For the text-containing cell, return its midpoint in [x, y] coordinate format. 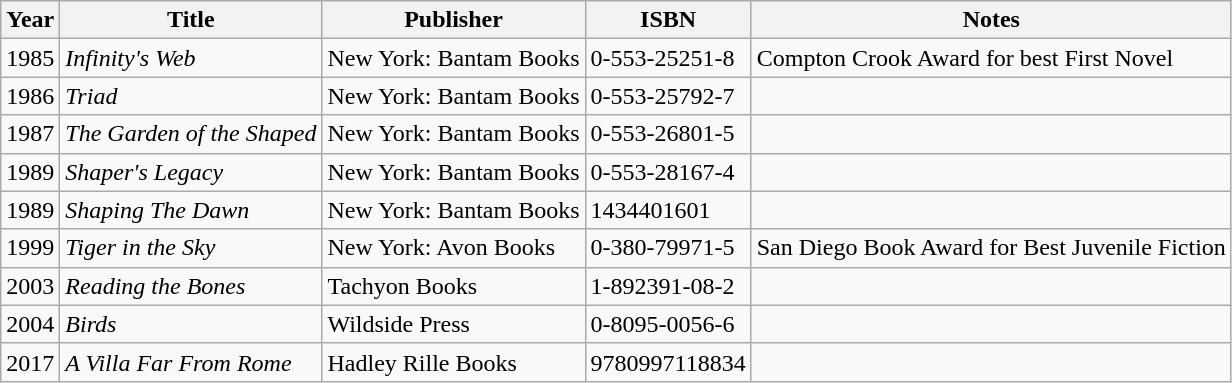
0-553-26801-5 [668, 134]
1434401601 [668, 210]
0-380-79971-5 [668, 248]
1-892391-08-2 [668, 286]
2003 [30, 286]
2017 [30, 362]
2004 [30, 324]
0-553-25251-8 [668, 58]
Publisher [454, 20]
A Villa Far From Rome [191, 362]
0-553-28167-4 [668, 172]
Notes [991, 20]
The Garden of the Shaped [191, 134]
Tiger in the Sky [191, 248]
0-553-25792-7 [668, 96]
Birds [191, 324]
Reading the Bones [191, 286]
1987 [30, 134]
Title [191, 20]
Year [30, 20]
San Diego Book Award for Best Juvenile Fiction [991, 248]
Tachyon Books [454, 286]
0-8095-0056-6 [668, 324]
1999 [30, 248]
Shaper's Legacy [191, 172]
New York: Avon Books [454, 248]
Wildside Press [454, 324]
ISBN [668, 20]
1985 [30, 58]
Infinity's Web [191, 58]
Compton Crook Award for best First Novel [991, 58]
Shaping The Dawn [191, 210]
Triad [191, 96]
9780997118834 [668, 362]
Hadley Rille Books [454, 362]
1986 [30, 96]
